Output the [x, y] coordinate of the center of the cell containing the given text.  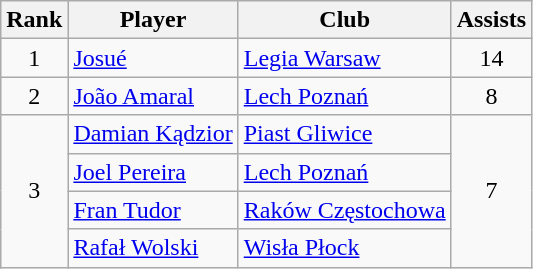
Joel Pereira [153, 172]
Piast Gliwice [344, 134]
Assists [491, 20]
João Amaral [153, 96]
2 [34, 96]
Josué [153, 58]
Legia Warsaw [344, 58]
14 [491, 58]
7 [491, 191]
Rank [34, 20]
Club [344, 20]
Player [153, 20]
Wisła Płock [344, 248]
8 [491, 96]
Damian Kądzior [153, 134]
1 [34, 58]
Rafał Wolski [153, 248]
Fran Tudor [153, 210]
Raków Częstochowa [344, 210]
3 [34, 191]
